Output the [X, Y] coordinate of the center of the cell containing the given text.  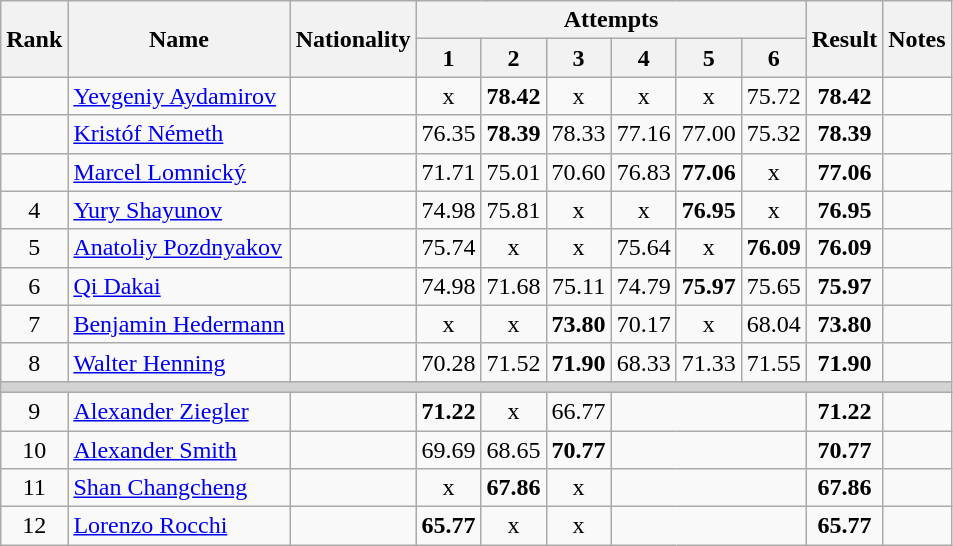
71.55 [774, 362]
12 [34, 526]
Nationality [353, 39]
Alexander Smith [179, 449]
Walter Henning [179, 362]
68.04 [774, 324]
70.60 [578, 172]
Alexander Ziegler [179, 411]
75.64 [644, 248]
78.33 [578, 134]
74.79 [644, 286]
75.32 [774, 134]
75.11 [578, 286]
Marcel Lomnický [179, 172]
Yury Shayunov [179, 210]
75.81 [514, 210]
71.33 [708, 362]
8 [34, 362]
Attempts [611, 20]
71.52 [514, 362]
1 [448, 58]
70.28 [448, 362]
71.71 [448, 172]
75.01 [514, 172]
Name [179, 39]
76.83 [644, 172]
10 [34, 449]
7 [34, 324]
68.65 [514, 449]
69.69 [448, 449]
Benjamin Hedermann [179, 324]
Notes [917, 39]
3 [578, 58]
11 [34, 488]
Yevgeniy Aydamirov [179, 96]
71.68 [514, 286]
Rank [34, 39]
Kristóf Németh [179, 134]
Result [844, 39]
Shan Changcheng [179, 488]
9 [34, 411]
75.72 [774, 96]
77.00 [708, 134]
Qi Dakai [179, 286]
Lorenzo Rocchi [179, 526]
75.74 [448, 248]
75.65 [774, 286]
76.35 [448, 134]
70.17 [644, 324]
2 [514, 58]
77.16 [644, 134]
66.77 [578, 411]
68.33 [644, 362]
Anatoliy Pozdnyakov [179, 248]
